Return the (x, y) coordinate for the center point of the cell that contains the specified text.  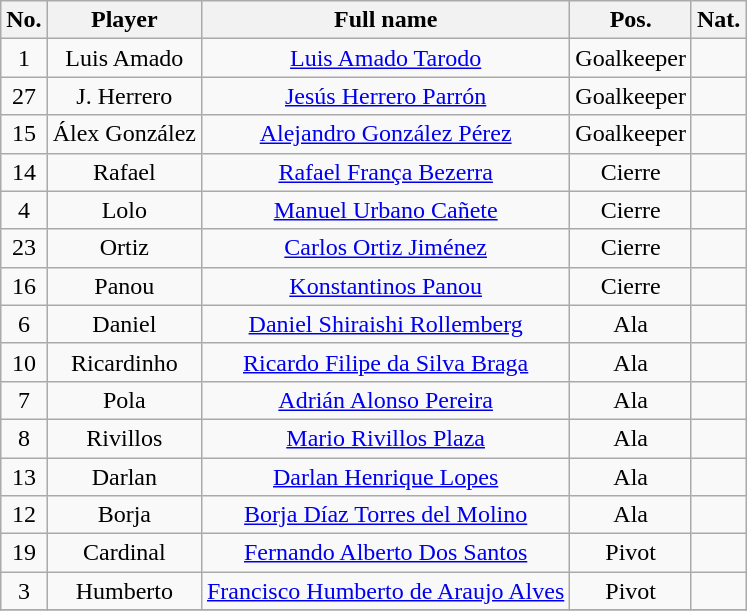
4 (24, 210)
Full name (385, 20)
Álex González (124, 134)
Ricardinho (124, 362)
Carlos Ortiz Jiménez (385, 248)
J. Herrero (124, 96)
Adrián Alonso Pereira (385, 400)
Nat. (718, 20)
Ortiz (124, 248)
Panou (124, 286)
Rafael França Bezerra (385, 172)
14 (24, 172)
Daniel Shiraishi Rollemberg (385, 324)
19 (24, 553)
No. (24, 20)
1 (24, 58)
16 (24, 286)
8 (24, 438)
Luis Amado (124, 58)
Fernando Alberto Dos Santos (385, 553)
Konstantinos Panou (385, 286)
Luis Amado Tarodo (385, 58)
27 (24, 96)
12 (24, 515)
Daniel (124, 324)
Manuel Urbano Cañete (385, 210)
Humberto (124, 591)
Lolo (124, 210)
Pola (124, 400)
23 (24, 248)
Francisco Humberto de Araujo Alves (385, 591)
Player (124, 20)
Cardinal (124, 553)
Mario Rivillos Plaza (385, 438)
10 (24, 362)
Darlan (124, 477)
13 (24, 477)
Borja Díaz Torres del Molino (385, 515)
Darlan Henrique Lopes (385, 477)
6 (24, 324)
3 (24, 591)
Jesús Herrero Parrón (385, 96)
Alejandro González Pérez (385, 134)
Borja (124, 515)
Rafael (124, 172)
Pos. (631, 20)
7 (24, 400)
15 (24, 134)
Rivillos (124, 438)
Ricardo Filipe da Silva Braga (385, 362)
